Output the [x, y] coordinate of the center of the cell containing the given text.  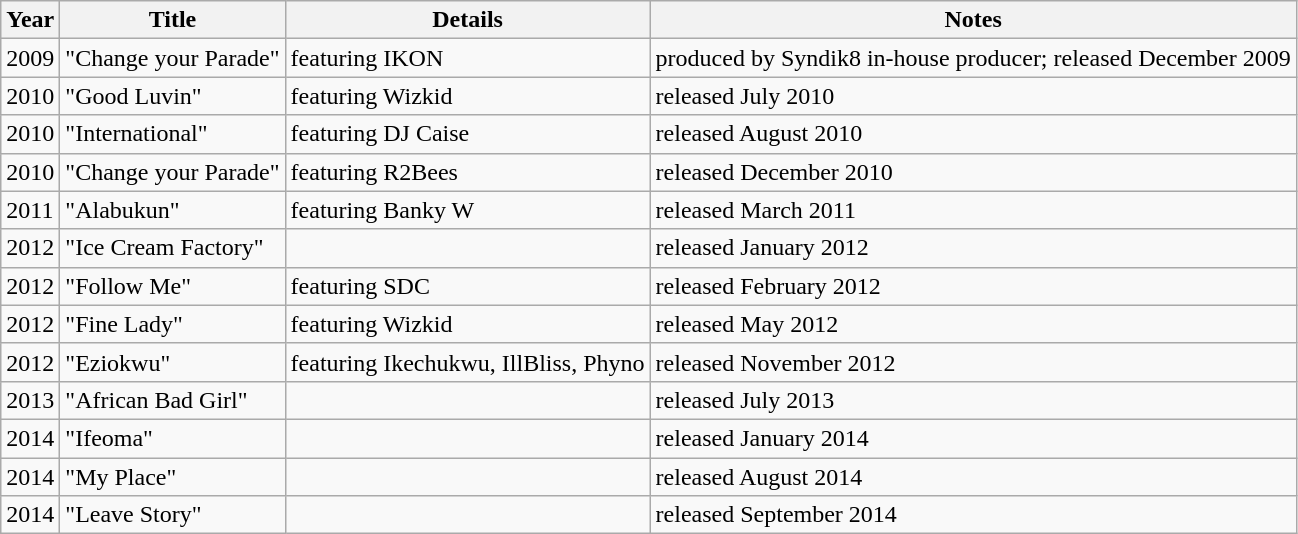
"International" [172, 134]
released January 2012 [973, 248]
2013 [30, 400]
released May 2012 [973, 324]
released September 2014 [973, 515]
Title [172, 20]
released July 2013 [973, 400]
2009 [30, 58]
released March 2011 [973, 210]
featuring SDC [468, 286]
featuring R2Bees [468, 172]
released November 2012 [973, 362]
"African Bad Girl" [172, 400]
"Fine Lady" [172, 324]
2011 [30, 210]
"My Place" [172, 477]
released January 2014 [973, 438]
"Follow Me" [172, 286]
featuring Banky W [468, 210]
"Alabukun" [172, 210]
featuring IKON [468, 58]
Details [468, 20]
Year [30, 20]
Notes [973, 20]
"Ice Cream Factory" [172, 248]
released February 2012 [973, 286]
featuring Ikechukwu, IllBliss, Phyno [468, 362]
released August 2010 [973, 134]
produced by Syndik8 in-house producer; released December 2009 [973, 58]
"Good Luvin" [172, 96]
released August 2014 [973, 477]
featuring DJ Caise [468, 134]
"Leave Story" [172, 515]
"Eziokwu" [172, 362]
released December 2010 [973, 172]
"Ifeoma" [172, 438]
released July 2010 [973, 96]
